Output the (X, Y) coordinate of the center of the cell containing the given text.  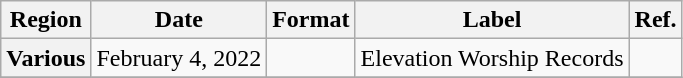
Date (179, 20)
Label (492, 20)
Ref. (656, 20)
Format (311, 20)
February 4, 2022 (179, 58)
Elevation Worship Records (492, 58)
Various (46, 58)
Region (46, 20)
